Capture the cell that displays the provided text and extract its [x, y] central coordinate. 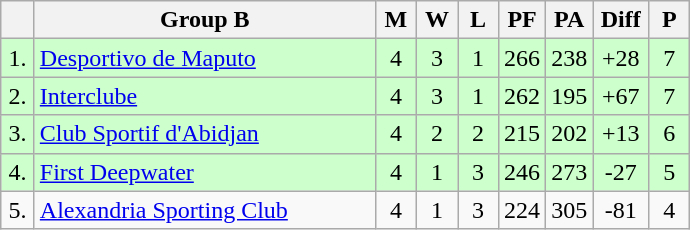
238 [570, 58]
+13 [621, 134]
215 [522, 134]
2. [18, 96]
M [396, 20]
273 [570, 172]
1. [18, 58]
PA [570, 20]
First Deepwater [204, 172]
-81 [621, 210]
4. [18, 172]
Group B [204, 20]
5. [18, 210]
Alexandria Sporting Club [204, 210]
Diff [621, 20]
+28 [621, 58]
195 [570, 96]
Club Sportif d'Abidjan [204, 134]
305 [570, 210]
246 [522, 172]
P [670, 20]
3. [18, 134]
Interclube [204, 96]
PF [522, 20]
5 [670, 172]
L [478, 20]
6 [670, 134]
262 [522, 96]
+67 [621, 96]
202 [570, 134]
224 [522, 210]
W [436, 20]
Desportivo de Maputo [204, 58]
266 [522, 58]
-27 [621, 172]
